Capture the cell that displays the provided text and extract its [X, Y] central coordinate. 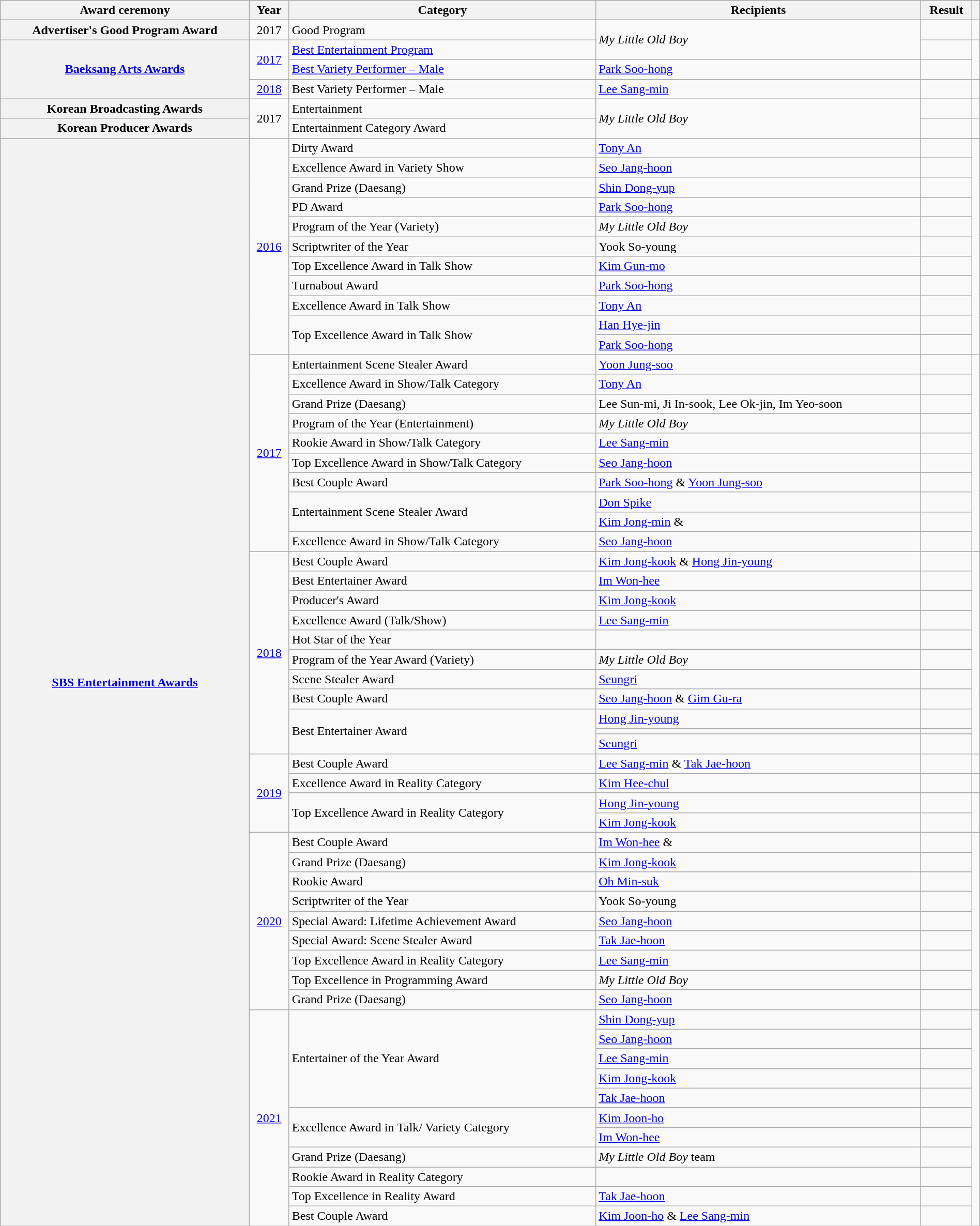
Baeksang Arts Awards [125, 69]
Producer's Award [442, 601]
Entertainment Category Award [442, 128]
Oh Min-suk [759, 882]
Kim Hee-chul [759, 783]
Don Spike [759, 502]
2019 [269, 793]
SBS Entertainment Awards [125, 682]
Recipients [759, 10]
PD Award [442, 207]
Top Excellence in Reality Award [442, 1197]
Korean Producer Awards [125, 128]
2020 [269, 921]
Han Hye-jin [759, 325]
Year [269, 10]
Entertainer of the Year Award [442, 1059]
Lee Sun-mi, Ji In-sook, Lee Ok-jin, Im Yeo-soon [759, 404]
Park Soo-hong & Yoon Jung-soo [759, 482]
Advertiser's Good Program Award [125, 30]
Program of the Year Award (Variety) [442, 660]
Dirty Award [442, 148]
Category [442, 10]
Excellence Award (Talk/Show) [442, 620]
2021 [269, 1117]
Korean Broadcasting Awards [125, 109]
Turnabout Award [442, 286]
Excellence Award in Talk/ Variety Category [442, 1127]
Result [946, 10]
Best Entertainment Program [442, 50]
Top Excellence in Programming Award [442, 980]
Rookie Award [442, 882]
Seo Jang-hoon & Gim Gu-ra [759, 699]
Top Excellence Award in Show/Talk Category [442, 463]
Yoon Jung-soo [759, 364]
Kim Jong-min & [759, 522]
Excellence Award in Variety Show [442, 167]
Program of the Year (Entertainment) [442, 423]
Scene Stealer Award [442, 679]
Entertainment [442, 109]
Rookie Award in Reality Category [442, 1177]
Kim Gun-mo [759, 266]
My Little Old Boy team [759, 1157]
Lee Sang-min & Tak Jae-hoon [759, 763]
Award ceremony [125, 10]
Excellence Award in Talk Show [442, 305]
Hot Star of the Year [442, 640]
Im Won-hee & [759, 842]
2016 [269, 246]
Excellence Award in Reality Category [442, 783]
Rookie Award in Show/Talk Category [442, 443]
Kim Jong-kook & Hong Jin-young [759, 561]
Special Award: Lifetime Achievement Award [442, 921]
Good Program [442, 30]
Special Award: Scene Stealer Award [442, 941]
Kim Joon-ho & Lee Sang-min [759, 1216]
Program of the Year (Variety) [442, 226]
Kim Joon-ho [759, 1117]
